Return [X, Y] of the center of cell containing provided text 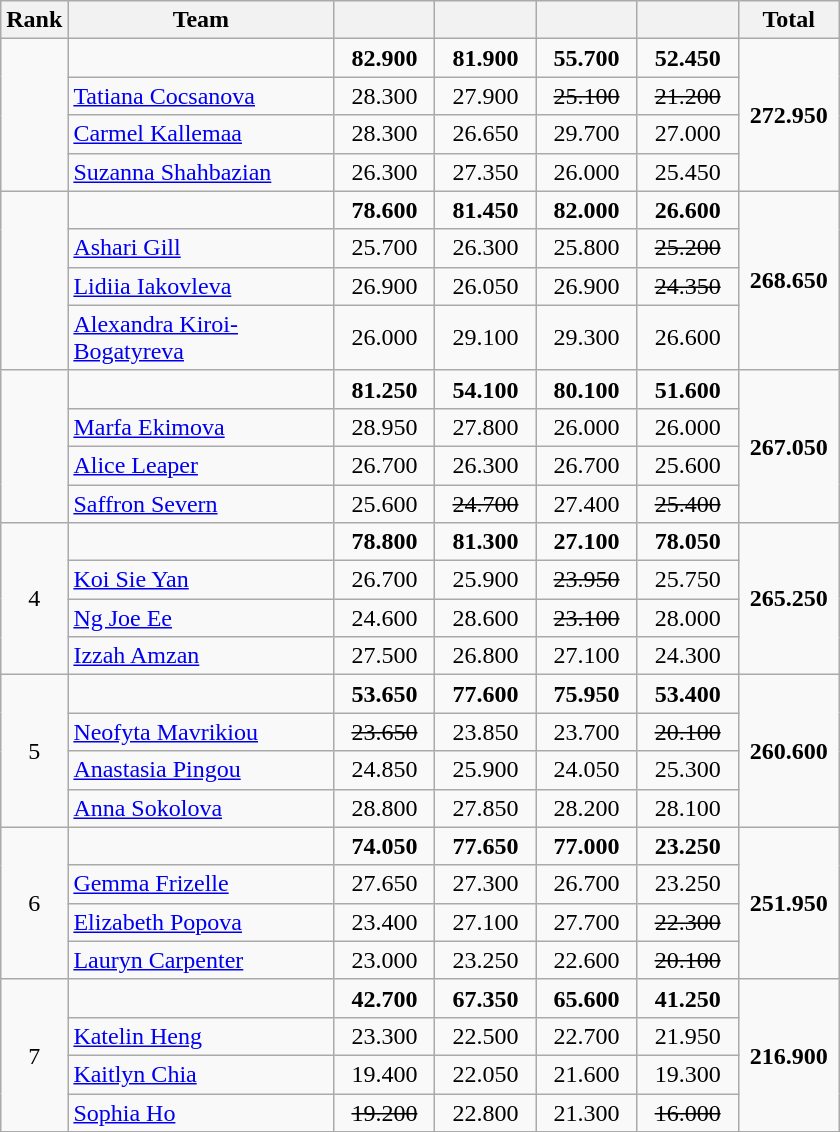
24.700 [486, 503]
25.400 [688, 503]
27.650 [384, 884]
Alexandra Kiroi-Bogatyreva [201, 338]
22.800 [486, 1113]
27.900 [486, 96]
81.250 [384, 389]
78.800 [384, 542]
24.850 [384, 770]
81.900 [486, 58]
27.400 [586, 503]
25.450 [688, 172]
21.950 [688, 1036]
29.700 [586, 134]
25.200 [688, 248]
23.950 [586, 580]
Saffron Severn [201, 503]
27.800 [486, 427]
26.650 [486, 134]
21.600 [586, 1074]
Rank [34, 20]
80.100 [586, 389]
23.700 [586, 732]
26.800 [486, 656]
27.700 [586, 922]
24.050 [586, 770]
23.000 [384, 960]
Team [201, 20]
22.600 [586, 960]
216.900 [788, 1055]
78.600 [384, 210]
25.300 [688, 770]
Sophia Ho [201, 1113]
77.000 [586, 846]
24.350 [688, 286]
251.950 [788, 903]
23.850 [486, 732]
75.950 [586, 694]
Katelin Heng [201, 1036]
41.250 [688, 998]
82.000 [586, 210]
28.600 [486, 618]
28.800 [384, 808]
Gemma Frizelle [201, 884]
21.300 [586, 1113]
265.250 [788, 599]
22.500 [486, 1036]
Anastasia Pingou [201, 770]
78.050 [688, 542]
19.200 [384, 1113]
Marfa Ekimova [201, 427]
27.350 [486, 172]
54.100 [486, 389]
67.350 [486, 998]
25.100 [586, 96]
Izzah Amzan [201, 656]
27.500 [384, 656]
24.600 [384, 618]
27.300 [486, 884]
81.300 [486, 542]
28.000 [688, 618]
Tatiana Cocsanova [201, 96]
81.450 [486, 210]
65.600 [586, 998]
19.300 [688, 1074]
4 [34, 599]
5 [34, 751]
Lauryn Carpenter [201, 960]
Ashari Gill [201, 248]
19.400 [384, 1074]
Suzanna Shahbazian [201, 172]
28.200 [586, 808]
29.300 [586, 338]
21.200 [688, 96]
Kaitlyn Chia [201, 1074]
260.600 [788, 751]
Neofyta Mavrikiou [201, 732]
25.800 [586, 248]
51.600 [688, 389]
22.050 [486, 1074]
52.450 [688, 58]
53.400 [688, 694]
267.050 [788, 446]
22.700 [586, 1036]
6 [34, 903]
24.300 [688, 656]
7 [34, 1055]
28.100 [688, 808]
268.650 [788, 280]
26.050 [486, 286]
22.300 [688, 922]
27.850 [486, 808]
23.100 [586, 618]
Elizabeth Popova [201, 922]
42.700 [384, 998]
29.100 [486, 338]
Ng Joe Ee [201, 618]
25.750 [688, 580]
55.700 [586, 58]
Anna Sokolova [201, 808]
23.400 [384, 922]
23.650 [384, 732]
272.950 [788, 115]
Lidiia Iakovleva [201, 286]
Koi Sie Yan [201, 580]
53.650 [384, 694]
82.900 [384, 58]
25.700 [384, 248]
Carmel Kallemaa [201, 134]
Total [788, 20]
27.000 [688, 134]
28.950 [384, 427]
16.000 [688, 1113]
77.650 [486, 846]
23.300 [384, 1036]
74.050 [384, 846]
Alice Leaper [201, 465]
77.600 [486, 694]
